Identify which cell holds the provided text, then report its [X, Y] central coordinate. 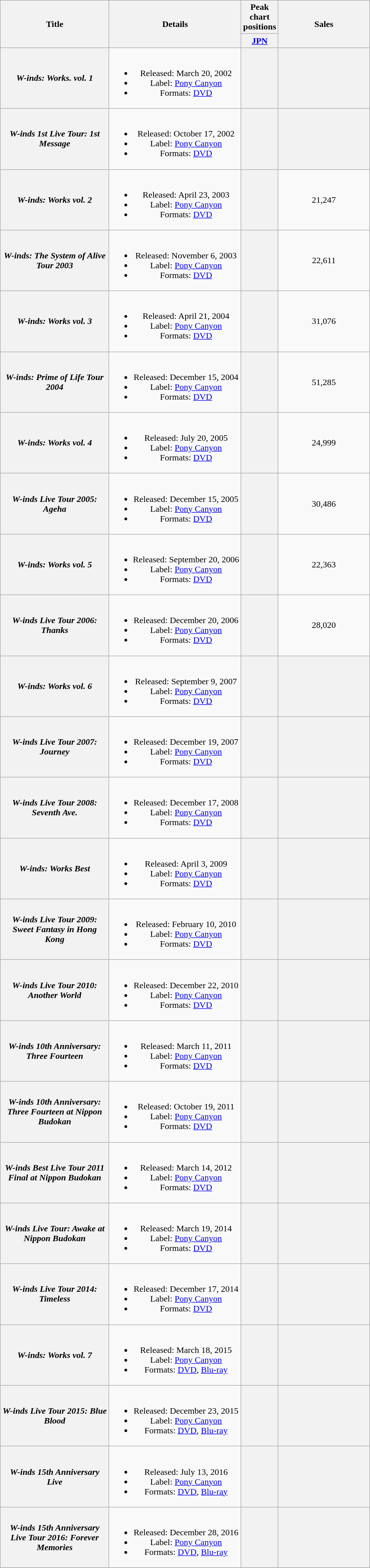
W-inds: Prime of Life Tour 2004 [55, 382]
W-inds: Works. vol. 1 [55, 78]
W-inds 15th Anniversary Live Tour 2016: Forever Memories [55, 1537]
W-inds: Works vol. 7 [55, 1355]
JPN [260, 41]
Details [175, 24]
Released: November 6, 2003Label: Pony CanyonFormats: DVD [175, 261]
W-inds Live Tour: Awake at Nippon Budokan [55, 1233]
Released: December 19, 2007Label: Pony CanyonFormats: DVD [175, 747]
Released: September 9, 2007Label: Pony CanyonFormats: DVD [175, 686]
W-inds Live Tour 2006: Thanks [55, 625]
21,247 [324, 199]
Released: December 17, 2014Label: Pony CanyonFormats: DVD [175, 1294]
28,020 [324, 625]
Released: December 23, 2015Label: Pony CanyonFormats: DVD, Blu-ray [175, 1416]
W-inds: The System of Alive Tour 2003 [55, 261]
Released: December 22, 2010Label: Pony CanyonFormats: DVD [175, 990]
Released: December 15, 2004Label: Pony CanyonFormats: DVD [175, 382]
Released: February 10, 2010Label: Pony CanyonFormats: DVD [175, 930]
Released: October 17, 2002Label: Pony CanyonFormats: DVD [175, 139]
Released: July 13, 2016Label: Pony CanyonFormats: DVD, Blu-ray [175, 1476]
Released: December 17, 2008Label: Pony CanyonFormats: DVD [175, 808]
Released: July 20, 2005Label: Pony CanyonFormats: DVD [175, 443]
Sales [324, 24]
W-inds Live Tour 2008: Seventh Ave. [55, 808]
W-inds 1st Live Tour: 1st Message [55, 139]
W-inds Live Tour 2005: Ageha [55, 504]
Released: September 20, 2006Label: Pony CanyonFormats: DVD [175, 564]
Released: October 19, 2011Label: Pony CanyonFormats: DVD [175, 1112]
W-inds: Works Best [55, 868]
Title [55, 24]
Released: March 18, 2015Label: Pony CanyonFormats: DVD, Blu-ray [175, 1355]
24,999 [324, 443]
Released: March 19, 2014Label: Pony CanyonFormats: DVD [175, 1233]
W-inds 15th Anniversary Live [55, 1476]
Released: December 15, 2005Label: Pony CanyonFormats: DVD [175, 504]
30,486 [324, 504]
Released: March 20, 2002Label: Pony CanyonFormats: DVD [175, 78]
W-inds: Works vol. 5 [55, 564]
Released: December 28, 2016Label: Pony CanyonFormats: DVD, Blu-ray [175, 1537]
W-inds Live Tour 2015: Blue Blood [55, 1416]
W-inds: Works vol. 2 [55, 199]
22,611 [324, 261]
W-inds Live Tour 2009: Sweet Fantasy in Hong Kong [55, 930]
31,076 [324, 321]
Released: December 20, 2006Label: Pony CanyonFormats: DVD [175, 625]
W-inds: Works vol. 3 [55, 321]
Released: April 23, 2003Label: Pony CanyonFormats: DVD [175, 199]
Released: March 11, 2011Label: Pony CanyonFormats: DVD [175, 1051]
Released: April 3, 2009Label: Pony CanyonFormats: DVD [175, 868]
W-inds Live Tour 2007: Journey [55, 747]
W-inds 10th Anniversary: Three Fourteen at Nippon Budokan [55, 1112]
W-inds Best Live Tour 2011 Final at Nippon Budokan [55, 1173]
Released: March 14, 2012Label: Pony CanyonFormats: DVD [175, 1173]
W-inds Live Tour 2014: Timeless [55, 1294]
W-inds Live Tour 2010: Another World [55, 990]
22,363 [324, 564]
51,285 [324, 382]
Peak chart positions [260, 17]
Released: April 21, 2004Label: Pony CanyonFormats: DVD [175, 321]
W-inds: Works vol. 6 [55, 686]
W-inds 10th Anniversary: Three Fourteen [55, 1051]
W-inds: Works vol. 4 [55, 443]
